Detect which cell encompasses the target text, then output its (x, y) center coordinate. 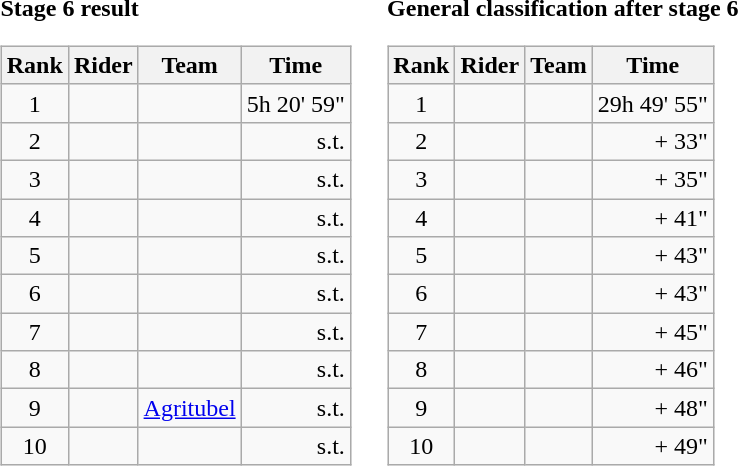
+ 45" (652, 332)
+ 33" (652, 141)
Agritubel (190, 408)
+ 41" (652, 217)
+ 48" (652, 408)
29h 49' 55" (652, 103)
+ 35" (652, 179)
+ 46" (652, 370)
5h 20' 59" (296, 103)
+ 49" (652, 446)
